Identify which cell holds the provided text, then report its [x, y] central coordinate. 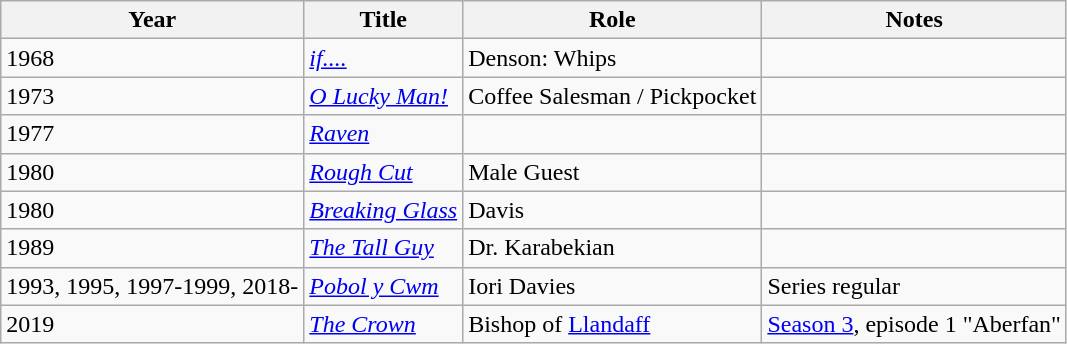
The Crown [384, 324]
1968 [152, 58]
O Lucky Man! [384, 96]
1973 [152, 96]
Dr. Karabekian [612, 248]
Rough Cut [384, 172]
Coffee Salesman / Pickpocket [612, 96]
Series regular [914, 286]
Davis [612, 210]
The Tall Guy [384, 248]
1977 [152, 134]
Year [152, 20]
Title [384, 20]
if.... [384, 58]
Raven [384, 134]
Denson: Whips [612, 58]
Breaking Glass [384, 210]
Iori Davies [612, 286]
1993, 1995, 1997-1999, 2018- [152, 286]
Notes [914, 20]
2019 [152, 324]
Season 3, episode 1 "Aberfan" [914, 324]
Bishop of Llandaff [612, 324]
Role [612, 20]
Pobol y Cwm [384, 286]
1989 [152, 248]
Male Guest [612, 172]
